Provide the (X, Y) coordinate of the cell's center where the given text is located.  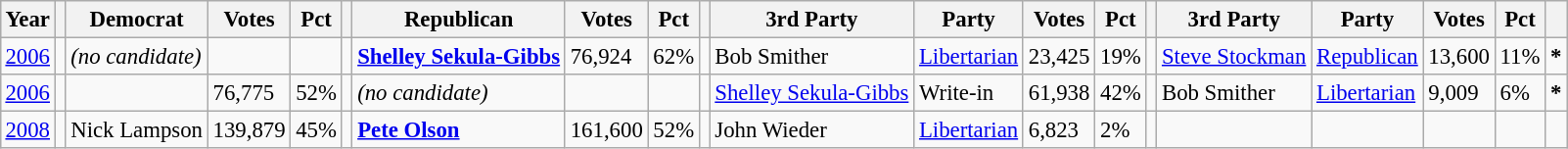
6,823 (1059, 130)
23,425 (1059, 56)
161,600 (607, 130)
Year (27, 20)
John Wieder (812, 130)
Nick Lampson (137, 130)
2008 (27, 130)
Democrat (137, 20)
Steve Stockman (1234, 56)
Write-in (969, 93)
9,009 (1458, 93)
Pete Olson (459, 130)
76,924 (607, 56)
139,879 (249, 130)
6% (1520, 93)
11% (1520, 56)
19% (1121, 56)
42% (1121, 93)
61,938 (1059, 93)
2% (1121, 130)
13,600 (1458, 56)
62% (673, 56)
45% (316, 130)
76,775 (249, 93)
